Capture the cell that displays the provided text and extract its (X, Y) central coordinate. 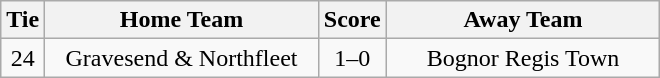
Away Team (523, 20)
1–0 (352, 58)
24 (23, 58)
Gravesend & Northfleet (182, 58)
Bognor Regis Town (523, 58)
Score (352, 20)
Tie (23, 20)
Home Team (182, 20)
